Provide the [X, Y] coordinate of the cell's center where the given text is located.  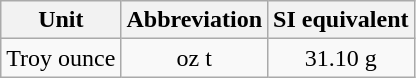
31.10 g [341, 58]
Troy ounce [61, 58]
SI equivalent [341, 20]
Unit [61, 20]
oz t [194, 58]
Abbreviation [194, 20]
